For the text-containing cell, return its midpoint in [X, Y] coordinate format. 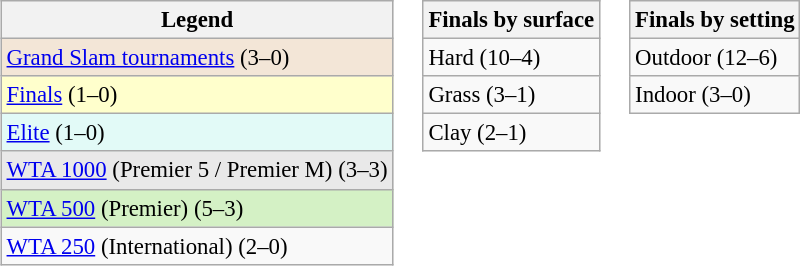
Grand Slam tournaments (3–0) [197, 58]
Finals by setting [715, 20]
Grass (3–1) [511, 95]
WTA 1000 (Premier 5 / Premier M) (3–3) [197, 170]
Finals (1–0) [197, 95]
Indoor (3–0) [715, 95]
Hard (10–4) [511, 58]
Finals by surface [511, 20]
Elite (1–0) [197, 133]
Outdoor (12–6) [715, 58]
Legend [197, 20]
Clay (2–1) [511, 133]
WTA 500 (Premier) (5–3) [197, 208]
WTA 250 (International) (2–0) [197, 246]
